Scan for the cell matching the given text and deliver its (X, Y) coordinate at center. 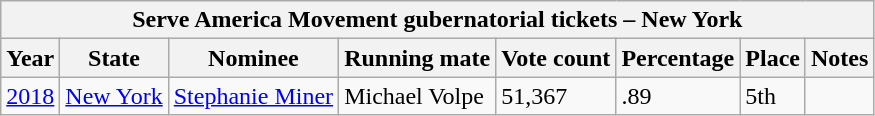
Michael Volpe (418, 96)
Place (773, 58)
Running mate (418, 58)
Nominee (253, 58)
State (114, 58)
.89 (678, 96)
Notes (839, 58)
Percentage (678, 58)
51,367 (556, 96)
Year (30, 58)
New York (114, 96)
Stephanie Miner (253, 96)
5th (773, 96)
2018 (30, 96)
Serve America Movement gubernatorial tickets – New York (438, 20)
Vote count (556, 58)
